Extract the (X, Y) coordinate from the center of the cell holding the provided text.  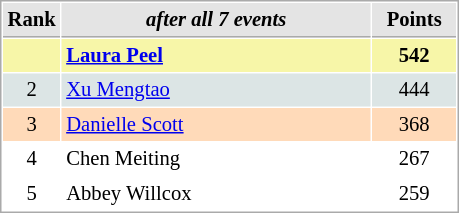
368 (414, 124)
4 (32, 158)
Chen Meiting (216, 158)
Abbey Willcox (216, 194)
Danielle Scott (216, 124)
542 (414, 56)
444 (414, 90)
267 (414, 158)
Xu Mengtao (216, 90)
5 (32, 194)
259 (414, 194)
after all 7 events (216, 20)
Laura Peel (216, 56)
3 (32, 124)
Rank (32, 20)
Points (414, 20)
2 (32, 90)
